Locate the cell with the specified text and output its (X, Y) center coordinate. 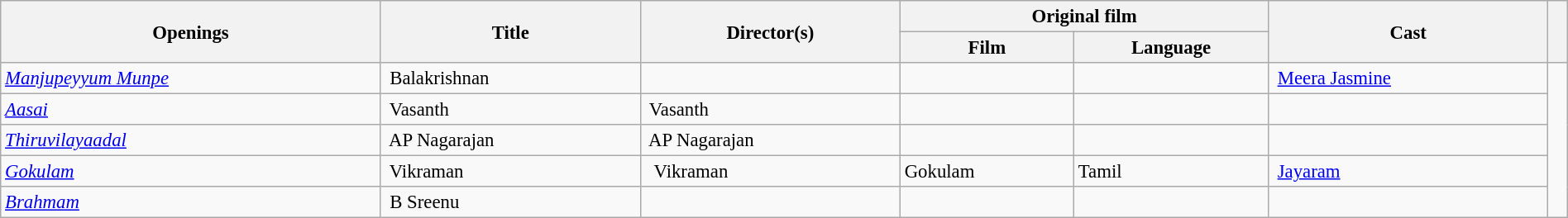
Title (510, 31)
Tamil (1171, 172)
Language (1171, 48)
Jayaram (1408, 172)
Aasai (190, 110)
Manjupeyyum Munpe (190, 78)
Cast (1408, 31)
Meera Jasmine (1408, 78)
Thiruvilayaadal (190, 140)
Openings (190, 31)
Film (987, 48)
Balakrishnan (510, 78)
Brahmam (190, 202)
Director(s) (770, 31)
B Sreenu (510, 202)
Original film (1083, 17)
